Return the [x, y] coordinate for the center point of the cell that contains the specified text.  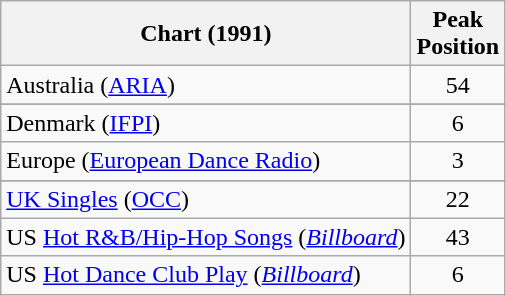
22 [458, 199]
PeakPosition [458, 34]
US Hot Dance Club Play (Billboard) [206, 275]
UK Singles (OCC) [206, 199]
Australia (ARIA) [206, 85]
3 [458, 161]
54 [458, 85]
Denmark (IFPI) [206, 123]
43 [458, 237]
US Hot R&B/Hip-Hop Songs (Billboard) [206, 237]
Chart (1991) [206, 34]
Europe (European Dance Radio) [206, 161]
